Pinpoint the cell where the given text exists, returning its [X, Y] midpoint coordinate. 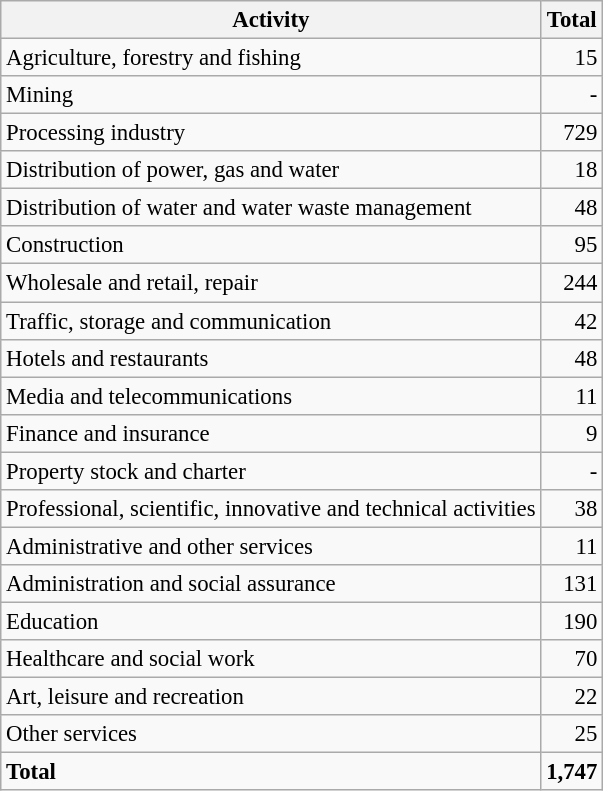
Property stock and charter [271, 471]
38 [572, 509]
Activity [271, 20]
Distribution of power, gas and water [271, 170]
Construction [271, 245]
25 [572, 734]
Media and telecommunications [271, 396]
729 [572, 133]
95 [572, 245]
Mining [271, 95]
42 [572, 321]
Administrative and other services [271, 546]
244 [572, 283]
15 [572, 58]
22 [572, 697]
1,747 [572, 772]
131 [572, 584]
Administration and social assurance [271, 584]
Art, leisure and recreation [271, 697]
Other services [271, 734]
18 [572, 170]
Traffic, storage and communication [271, 321]
Wholesale and retail, repair [271, 283]
Healthcare and social work [271, 659]
70 [572, 659]
Education [271, 621]
Finance and insurance [271, 433]
Hotels and restaurants [271, 358]
Distribution of water and water waste management [271, 208]
Processing industry [271, 133]
Agriculture, forestry and fishing [271, 58]
9 [572, 433]
190 [572, 621]
Professional, scientific, innovative and technical activities [271, 509]
